Extract the [X, Y] coordinate from the center of the cell holding the provided text.  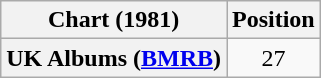
Position [273, 20]
Chart (1981) [114, 20]
27 [273, 58]
UK Albums (BMRB) [114, 58]
